Identify which cell holds the provided text, then report its (X, Y) central coordinate. 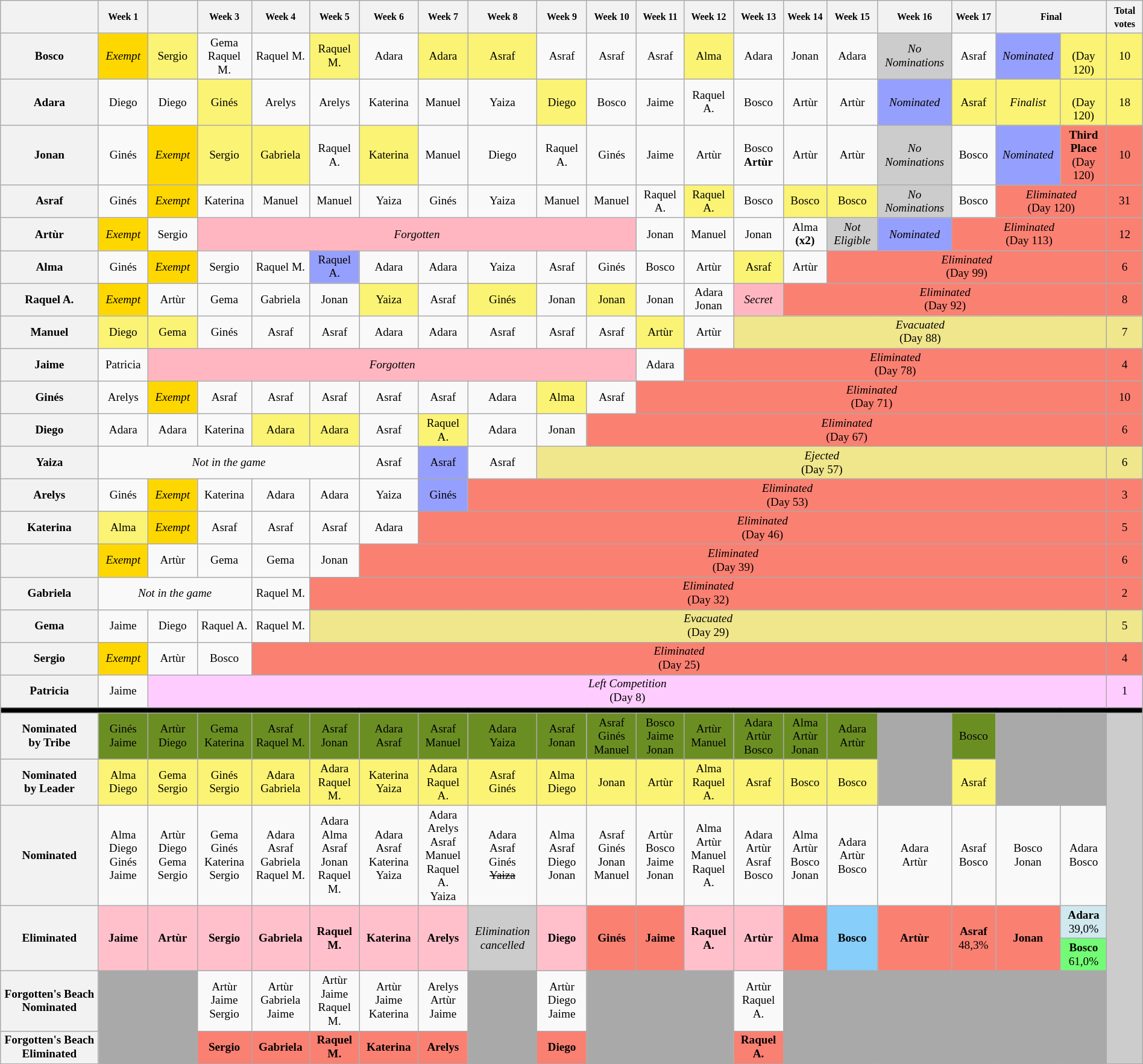
Total votes (1125, 17)
ArtùrBoscoJaimeJonan (660, 856)
Nominatedby Tribe (49, 735)
NotEligible (852, 234)
ArtùrManuel (709, 735)
AlmaArtùrBoscoJonan (805, 856)
Eliminated(Day 92) (945, 300)
GinésSergio (224, 782)
ArtùrJaimeSergio (224, 1001)
Eliminated(Day 32) (708, 593)
AdaraAsraf (389, 735)
AdaraGabriela (280, 782)
2 (1125, 593)
Evacuated(Day 29) (708, 626)
BoscoJonan (1028, 856)
Week 12 (709, 17)
Adara39,0% (1084, 922)
ArtùrJaimeRaquel M. (334, 1001)
8 (1125, 300)
ArelysArtùrJaime (444, 1001)
Eliminated(Day 67) (846, 430)
Eliminated(Day 113) (1029, 234)
AsrafManuel (444, 735)
AdaraAsrafGinésYaiza (503, 856)
Eliminated(Day 99) (967, 266)
AdaraYaiza (503, 735)
Week 5 (334, 17)
Asraf48,3% (974, 938)
ArtùrGabrielaJaime (280, 1001)
AlmaAsrafDiegoJonan (562, 856)
AsrafBosco (974, 856)
AsrafRaquel M. (280, 735)
AlmaArtùrManuelRaquel A. (709, 856)
Week 7 (444, 17)
Forgotten's BeachNominated (49, 1001)
AdaraRaquel A. (444, 782)
Ejected(Day 57) (822, 462)
Eliminated(Day 120) (1051, 201)
AsrafGinésManuel (611, 735)
Week 4 (280, 17)
AdaraRaquel M. (334, 782)
AlmaDiegoGinésJaime (123, 856)
Nominatedby Leader (49, 782)
Week 9 (562, 17)
Week 14 (805, 17)
Eliminated(Day 71) (872, 397)
Week 15 (852, 17)
ArtùrJaimeKaterina (389, 1001)
Eliminationcancelled (503, 938)
Week 13 (758, 17)
Eliminated(Day 25) (679, 658)
AsrafGinés (503, 782)
Eliminated(Day 78) (895, 365)
3 (1125, 495)
GemaRaquel M. (224, 57)
31 (1125, 201)
Week 17 (974, 17)
AdaraAsrafKaterinaYaiza (389, 856)
AdaraJonan (709, 300)
Alma (x2) (805, 234)
Finalist (1028, 102)
18 (1125, 102)
Final (1051, 17)
Eliminated(Day 53) (787, 495)
AdaraArelysAsrafManuelRaquel A.Yaiza (444, 856)
AdaraAlmaAsrafJonanRaquel M. (334, 856)
BoscoArtùr (758, 156)
ArtùrDiegoJaime (562, 1001)
7 (1125, 332)
Eliminated(Day 39) (733, 561)
Week 1 (123, 17)
Week 11 (660, 17)
AlmaArtùrJonan (805, 735)
GemaKaterina (224, 735)
Week 16 (915, 17)
Left Competition(Day 8) (628, 691)
KaterinaYaiza (389, 782)
Forgotten's BeachEliminated (49, 1047)
Third Place(Day 120) (1084, 156)
Week 6 (389, 17)
GinésJaime (123, 735)
Bosco61,0% (1084, 955)
AsrafGinésJonanManuel (611, 856)
Week 8 (503, 17)
BoscoJaimeJonan (660, 735)
AlmaRaquel A. (709, 782)
Eliminated(Day 46) (763, 528)
AdaraAsrafGabrielaRaquel M. (280, 856)
AdaraBosco (1084, 856)
12 (1125, 234)
GemaSergio (172, 782)
Eliminated (49, 938)
ArtùrDiego (172, 735)
1 (1125, 691)
AdaraArtùrAsrafBosco (758, 856)
Evacuated(Day 88) (920, 332)
Week 3 (224, 17)
GemaGinésKaterinaSergio (224, 856)
Week 10 (611, 17)
Secret (758, 300)
ArtùrRaquel A. (758, 1001)
ArtùrDiegoGemaSergio (172, 856)
